From the cell containing the given text, extract its center point as (X, Y) coordinate. 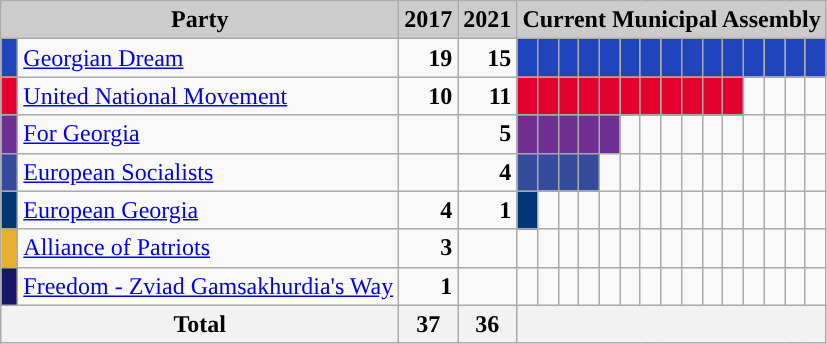
36 (488, 324)
European Socialists (208, 172)
11 (488, 96)
European Georgia (208, 210)
Freedom - Zviad Gamsakhurdia's Way (208, 286)
2017 (428, 20)
3 (428, 248)
2021 (488, 20)
United National Movement (208, 96)
Party (200, 20)
15 (488, 58)
19 (428, 58)
5 (488, 134)
For Georgia (208, 134)
10 (428, 96)
Total (200, 324)
Alliance of Patriots (208, 248)
37 (428, 324)
Current Municipal Assembly (672, 20)
Georgian Dream (208, 58)
